From the cell containing the given text, extract its center point as [X, Y] coordinate. 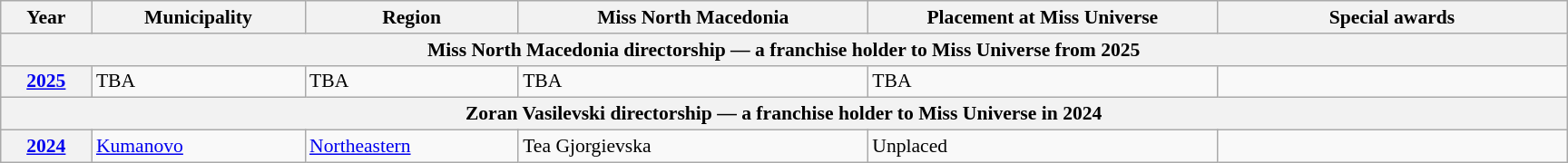
2025 [46, 81]
Miss North Macedonia directorship — a franchise holder to Miss Universe from 2025 [784, 50]
2024 [46, 147]
Miss North Macedonia [693, 17]
Region [412, 17]
Year [46, 17]
Unplaced [1042, 147]
Special awards [1392, 17]
Placement at Miss Universe [1042, 17]
Municipality [198, 17]
Tea Gjorgievska [693, 147]
Northeastern [412, 147]
Zoran Vasilevski directorship — a franchise holder to Miss Universe in 2024 [784, 114]
Kumanovo [198, 147]
